Output the (x, y) coordinate of the center of the cell containing the given text.  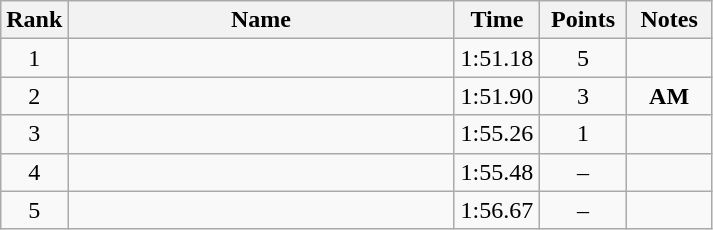
1:51.18 (497, 58)
1:51.90 (497, 96)
Rank (34, 20)
4 (34, 172)
2 (34, 96)
1:55.26 (497, 134)
1:55.48 (497, 172)
Time (497, 20)
Name (261, 20)
AM (669, 96)
Notes (669, 20)
1:56.67 (497, 210)
Points (583, 20)
